Determine the (x, y) coordinate at the center of the cell enclosing the given text.  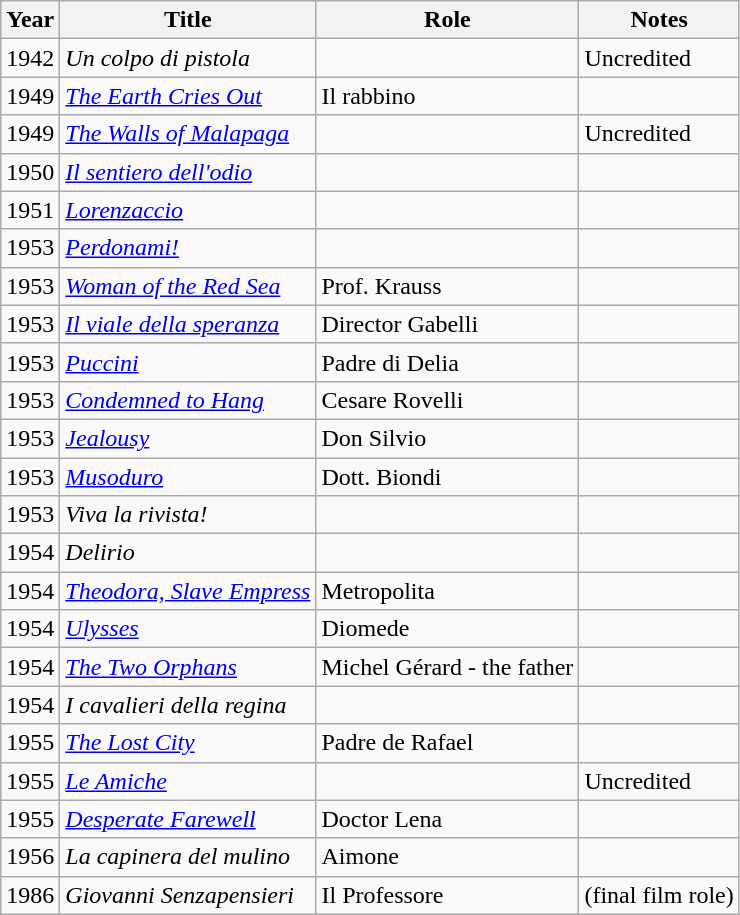
Director Gabelli (448, 324)
Cesare Rovelli (448, 400)
Jealousy (188, 438)
Diomede (448, 629)
Il viale della speranza (188, 324)
Theodora, Slave Empress (188, 591)
Doctor Lena (448, 819)
Condemned to Hang (188, 400)
The Earth Cries Out (188, 96)
Metropolita (448, 591)
Don Silvio (448, 438)
Dott. Biondi (448, 477)
The Two Orphans (188, 667)
Ulysses (188, 629)
Padre di Delia (448, 362)
Delirio (188, 553)
1986 (30, 895)
I cavalieri della regina (188, 705)
La capinera del mulino (188, 857)
The Walls of Malapaga (188, 134)
Viva la rivista! (188, 515)
Year (30, 20)
Aimone (448, 857)
1942 (30, 58)
Desperate Farewell (188, 819)
Il rabbino (448, 96)
Musoduro (188, 477)
Lorenzaccio (188, 210)
1956 (30, 857)
Le Amiche (188, 781)
1950 (30, 172)
Il sentiero dell'odio (188, 172)
Giovanni Senzapensieri (188, 895)
Il Professore (448, 895)
Puccini (188, 362)
The Lost City (188, 743)
Un colpo di pistola (188, 58)
Notes (659, 20)
1951 (30, 210)
Title (188, 20)
Michel Gérard - the father (448, 667)
(final film role) (659, 895)
Woman of the Red Sea (188, 286)
Role (448, 20)
Padre de Rafael (448, 743)
Prof. Krauss (448, 286)
Perdonami! (188, 248)
